Scan for the cell matching the given text and deliver its [X, Y] coordinate at center. 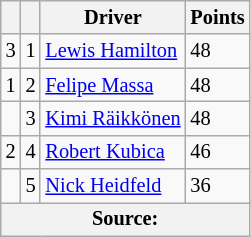
Felipe Massa [112, 85]
36 [217, 186]
Source: [126, 219]
5 [31, 186]
Kimi Räikkönen [112, 118]
Robert Kubica [112, 152]
Driver [112, 17]
4 [31, 152]
Nick Heidfeld [112, 186]
Lewis Hamilton [112, 51]
Points [217, 17]
46 [217, 152]
